From the cell containing the given text, extract its center point as (x, y) coordinate. 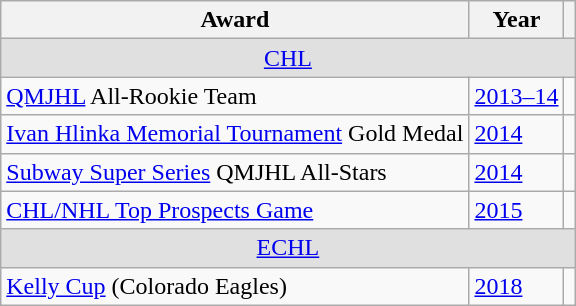
ECHL (288, 248)
Year (516, 20)
2013–14 (516, 96)
Award (235, 20)
Kelly Cup (Colorado Eagles) (235, 286)
Subway Super Series QMJHL All-Stars (235, 172)
CHL (288, 58)
Ivan Hlinka Memorial Tournament Gold Medal (235, 134)
CHL/NHL Top Prospects Game (235, 210)
2015 (516, 210)
2018 (516, 286)
QMJHL All-Rookie Team (235, 96)
